Provide the [x, y] coordinate of the cell's center where the given text is located.  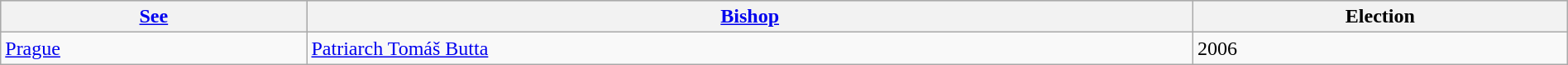
Prague [154, 48]
Bishop [749, 17]
See [154, 17]
Election [1379, 17]
Patriarch Tomáš Butta [749, 48]
2006 [1379, 48]
